Output the (x, y) coordinate of the center of the cell containing the given text.  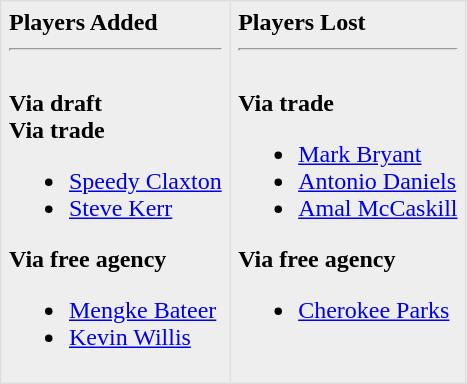
Players Added Via draftVia tradeSpeedy ClaxtonSteve KerrVia free agencyMengke BateerKevin Willis (116, 192)
Players Lost Via tradeMark BryantAntonio DanielsAmal McCaskillVia free agencyCherokee Parks (348, 192)
